Pinpoint the cell where the given text exists, returning its (X, Y) midpoint coordinate. 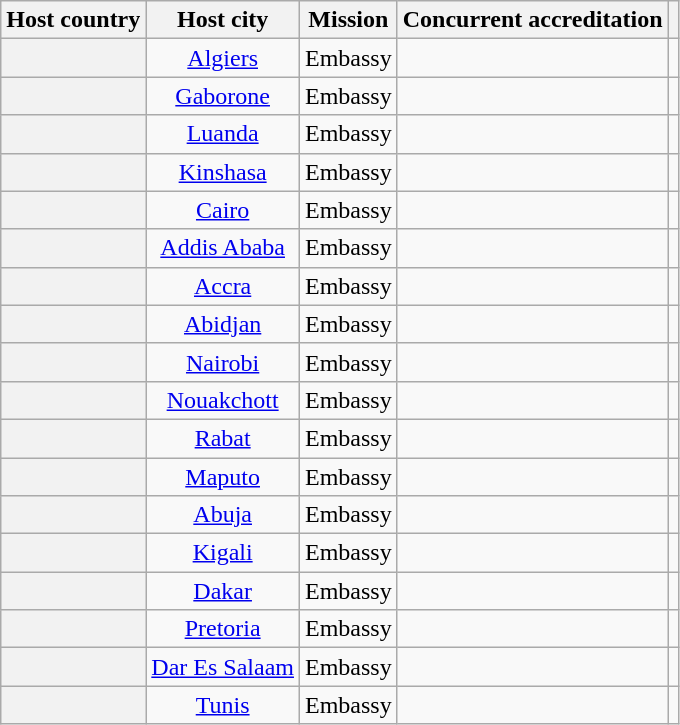
Host city (223, 20)
Kinshasa (223, 172)
Pretoria (223, 629)
Tunis (223, 705)
Dakar (223, 591)
Abidjan (223, 324)
Algiers (223, 58)
Addis Ababa (223, 248)
Mission (348, 20)
Concurrent accreditation (532, 20)
Nouakchott (223, 400)
Accra (223, 286)
Luanda (223, 134)
Dar Es Salaam (223, 667)
Rabat (223, 438)
Kigali (223, 553)
Gaborone (223, 96)
Host country (74, 20)
Maputo (223, 477)
Nairobi (223, 362)
Cairo (223, 210)
Abuja (223, 515)
